For the text-containing cell, return its midpoint in (x, y) coordinate format. 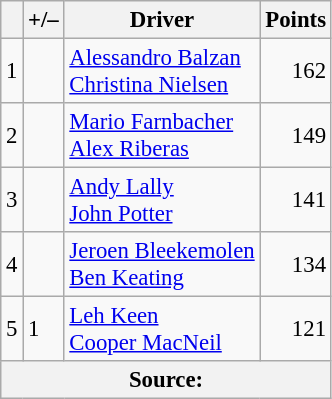
149 (296, 136)
Alessandro Balzan Christina Nielsen (162, 72)
Points (296, 20)
Driver (162, 20)
Mario Farnbacher Alex Riberas (162, 136)
121 (296, 330)
Jeroen Bleekemolen Ben Keating (162, 264)
141 (296, 200)
Andy Lally John Potter (162, 200)
162 (296, 72)
Leh Keen Cooper MacNeil (162, 330)
4 (12, 264)
5 (12, 330)
2 (12, 136)
134 (296, 264)
+/– (44, 20)
3 (12, 200)
